Identify which cell holds the provided text, then report its [x, y] central coordinate. 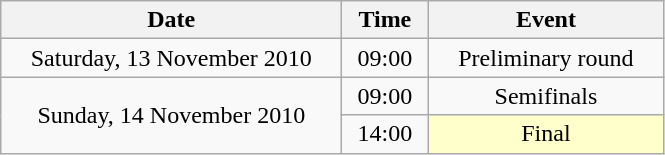
Preliminary round [546, 58]
Saturday, 13 November 2010 [172, 58]
Semifinals [546, 96]
Sunday, 14 November 2010 [172, 115]
Final [546, 134]
14:00 [385, 134]
Time [385, 20]
Event [546, 20]
Date [172, 20]
